Capture the cell that displays the provided text and extract its [x, y] central coordinate. 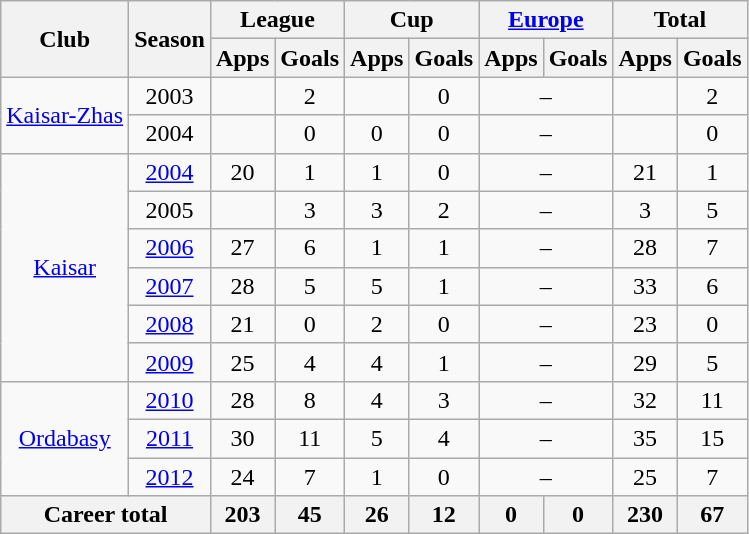
2007 [170, 286]
32 [645, 400]
Total [680, 20]
Europe [546, 20]
29 [645, 362]
30 [242, 438]
Kaisar-Zhas [65, 115]
Career total [106, 515]
35 [645, 438]
Ordabasy [65, 438]
2003 [170, 96]
2011 [170, 438]
2005 [170, 210]
24 [242, 477]
Club [65, 39]
2012 [170, 477]
15 [712, 438]
2009 [170, 362]
2008 [170, 324]
23 [645, 324]
203 [242, 515]
League [277, 20]
45 [310, 515]
230 [645, 515]
67 [712, 515]
2010 [170, 400]
33 [645, 286]
Season [170, 39]
Kaisar [65, 267]
20 [242, 172]
Cup [412, 20]
8 [310, 400]
26 [377, 515]
2006 [170, 248]
12 [444, 515]
27 [242, 248]
